Find where the given text appears and provide that cell's center as (X, Y) coordinate. 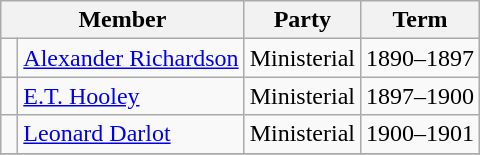
Leonard Darlot (131, 134)
Party (302, 20)
Alexander Richardson (131, 58)
1897–1900 (420, 96)
Term (420, 20)
Member (122, 20)
1900–1901 (420, 134)
1890–1897 (420, 58)
E.T. Hooley (131, 96)
